Locate the cell with the specified text and output its [X, Y] center coordinate. 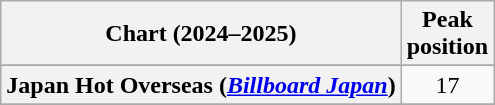
Japan Hot Overseas (Billboard Japan) [201, 85]
17 [447, 85]
Chart (2024–2025) [201, 34]
Peakposition [447, 34]
